Detect which cell encompasses the target text, then output its (X, Y) center coordinate. 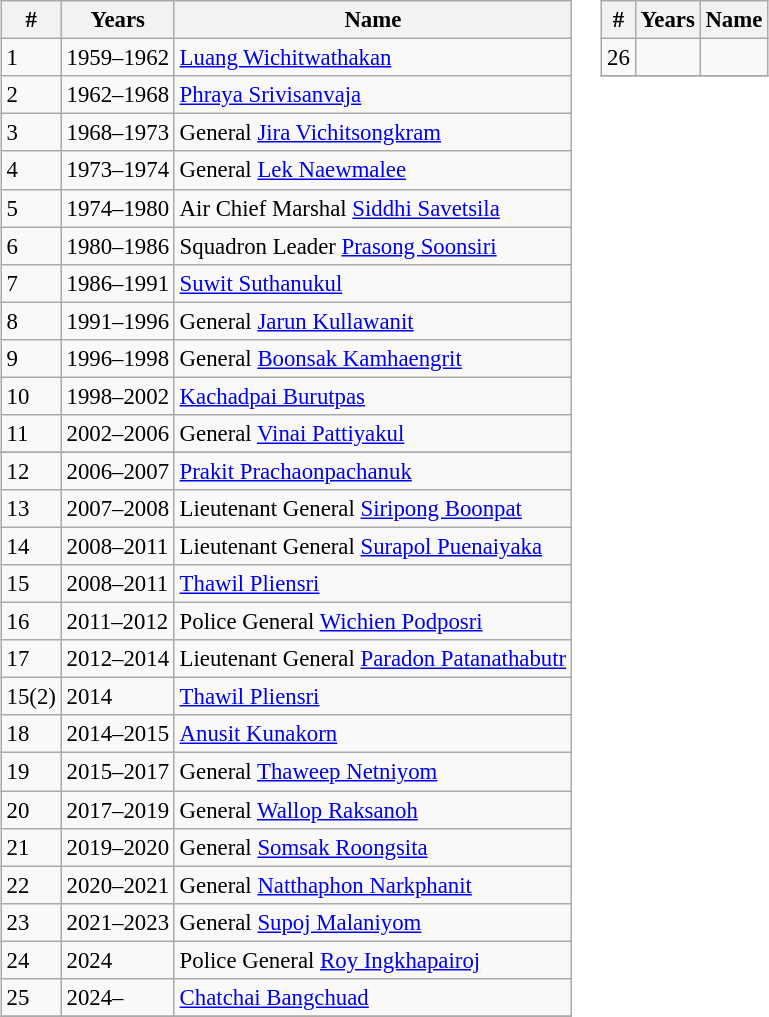
Lieutenant General Surapol Puenaiyaka (372, 546)
Air Chief Marshal Siddhi Savetsila (372, 208)
General Jira Vichitsongkram (372, 133)
15(2) (31, 697)
5 (31, 208)
Suwit Suthanukul (372, 283)
23 (31, 922)
Lieutenant General Siripong Boonpat (372, 509)
2021–2023 (118, 922)
6 (31, 246)
8 (31, 321)
13 (31, 509)
2024 (118, 960)
25 (31, 997)
1974–1980 (118, 208)
9 (31, 358)
2015–2017 (118, 772)
Anusit Kunakorn (372, 734)
2006–2007 (118, 471)
2017–2019 (118, 809)
2024– (118, 997)
2011–2012 (118, 622)
24 (31, 960)
General Somsak Roongsita (372, 847)
General Natthaphon Narkphanit (372, 885)
16 (31, 622)
Prakit Prachaonpachanuk (372, 471)
2020–2021 (118, 885)
General Lek Naewmalee (372, 170)
1996–1998 (118, 358)
26 (618, 58)
3 (31, 133)
1991–1996 (118, 321)
22 (31, 885)
General Supoj Malaniyom (372, 922)
Squadron Leader Prasong Soonsiri (372, 246)
1962–1968 (118, 95)
10 (31, 396)
15 (31, 584)
1959–1962 (118, 58)
1986–1991 (118, 283)
Police General Roy Ingkhapairoj (372, 960)
General Wallop Raksanoh (372, 809)
2007–2008 (118, 509)
11 (31, 434)
19 (31, 772)
2002–2006 (118, 434)
17 (31, 659)
14 (31, 546)
21 (31, 847)
1998–2002 (118, 396)
Phraya Srivisanvaja (372, 95)
Police General Wichien Podposri (372, 622)
Kachadpai Burutpas (372, 396)
Chatchai Bangchuad (372, 997)
7 (31, 283)
4 (31, 170)
2014 (118, 697)
2012–2014 (118, 659)
Luang Wichitwathakan (372, 58)
General Boonsak Kamhaengrit (372, 358)
General Thaweep Netniyom (372, 772)
General Jarun Kullawanit (372, 321)
General Vinai Pattiyakul (372, 434)
1973–1974 (118, 170)
Lieutenant General Paradon Patanathabutr (372, 659)
18 (31, 734)
20 (31, 809)
1 (31, 58)
2014–2015 (118, 734)
2019–2020 (118, 847)
1968–1973 (118, 133)
2 (31, 95)
12 (31, 471)
1980–1986 (118, 246)
